Output the (X, Y) coordinate of the center of the cell containing the given text.  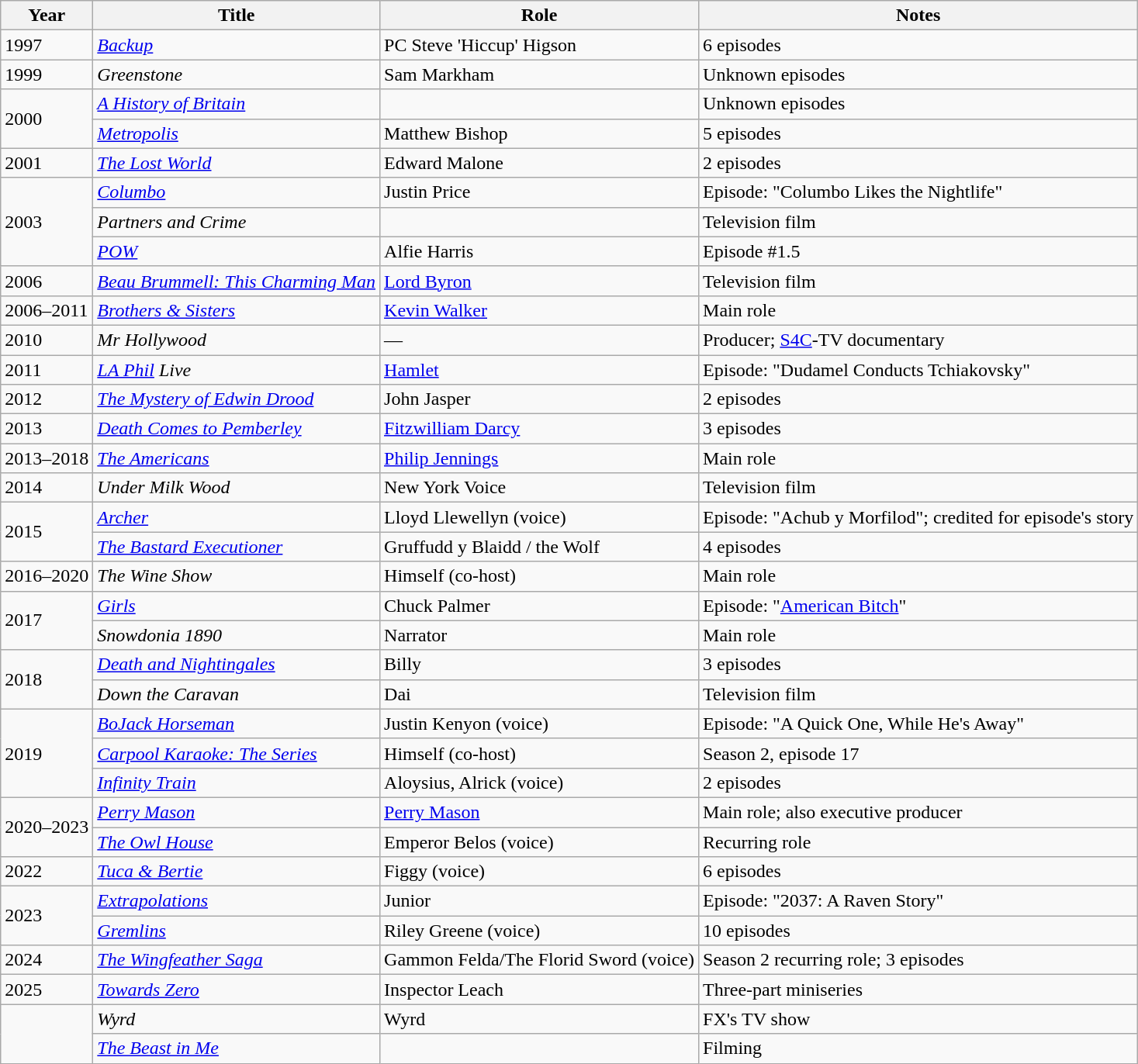
The Beast in Me (237, 1048)
10 episodes (918, 931)
Filming (918, 1048)
2018 (47, 679)
Figgy (voice) (540, 872)
Episode: "American Bitch" (918, 606)
2013–2018 (47, 458)
Lloyd Llewellyn (voice) (540, 517)
The Lost World (237, 163)
Dai (540, 694)
Philip Jennings (540, 458)
— (540, 340)
2017 (47, 620)
2014 (47, 488)
Beau Brummell: This Charming Man (237, 281)
Edward Malone (540, 163)
Aloysius, Alrick (voice) (540, 782)
FX's TV show (918, 1019)
LA Phil Live (237, 370)
Episode: "A Quick One, While He's Away" (918, 724)
1997 (47, 45)
The Owl House (237, 841)
Narrator (540, 635)
2022 (47, 872)
Year (47, 16)
Girls (237, 606)
2025 (47, 990)
Title (237, 16)
Gruffudd y Blaidd / the Wolf (540, 547)
2015 (47, 532)
POW (237, 251)
Carpool Karaoke: The Series (237, 753)
The Americans (237, 458)
Episode: "Columbo Likes the Nightlife" (918, 192)
Lord Byron (540, 281)
Extrapolations (237, 901)
Matthew Bishop (540, 133)
Greenstone (237, 74)
1999 (47, 74)
Hamlet (540, 370)
New York Voice (540, 488)
Gammon Felda/The Florid Sword (voice) (540, 960)
Brothers & Sisters (237, 310)
5 episodes (918, 133)
2019 (47, 753)
A History of Britain (237, 104)
Alfie Harris (540, 251)
Episode: "2037: A Raven Story" (918, 901)
Episode: "Achub y Morfilod"; credited for episode's story (918, 517)
The Bastard Executioner (237, 547)
Under Milk Wood (237, 488)
Junior (540, 901)
Fitzwilliam Darcy (540, 429)
The Wingfeather Saga (237, 960)
2011 (47, 370)
Towards Zero (237, 990)
Justin Kenyon (voice) (540, 724)
2012 (47, 399)
4 episodes (918, 547)
Episode #1.5 (918, 251)
Season 2, episode 17 (918, 753)
Main role; also executive producer (918, 812)
John Jasper (540, 399)
2006–2011 (47, 310)
Justin Price (540, 192)
2003 (47, 222)
2023 (47, 916)
Death Comes to Pemberley (237, 429)
Producer; S4C-TV documentary (918, 340)
Kevin Walker (540, 310)
Role (540, 16)
Tuca & Bertie (237, 872)
2013 (47, 429)
Metropolis (237, 133)
Partners and Crime (237, 222)
Infinity Train (237, 782)
PC Steve 'Hiccup' Higson (540, 45)
Recurring role (918, 841)
Inspector Leach (540, 990)
Death and Nightingales (237, 665)
2020–2023 (47, 827)
Sam Markham (540, 74)
2000 (47, 119)
BoJack Horseman (237, 724)
Down the Caravan (237, 694)
Billy (540, 665)
Notes (918, 16)
2010 (47, 340)
2006 (47, 281)
Columbo (237, 192)
2016–2020 (47, 576)
Backup (237, 45)
2001 (47, 163)
Mr Hollywood (237, 340)
The Mystery of Edwin Drood (237, 399)
Episode: "Dudamel Conducts Tchiakovsky" (918, 370)
Chuck Palmer (540, 606)
Three-part miniseries (918, 990)
Archer (237, 517)
Emperor Belos (voice) (540, 841)
The Wine Show (237, 576)
Gremlins (237, 931)
Season 2 recurring role; 3 episodes (918, 960)
Snowdonia 1890 (237, 635)
Riley Greene (voice) (540, 931)
2024 (47, 960)
